Detect which cell encompasses the target text, then output its [x, y] center coordinate. 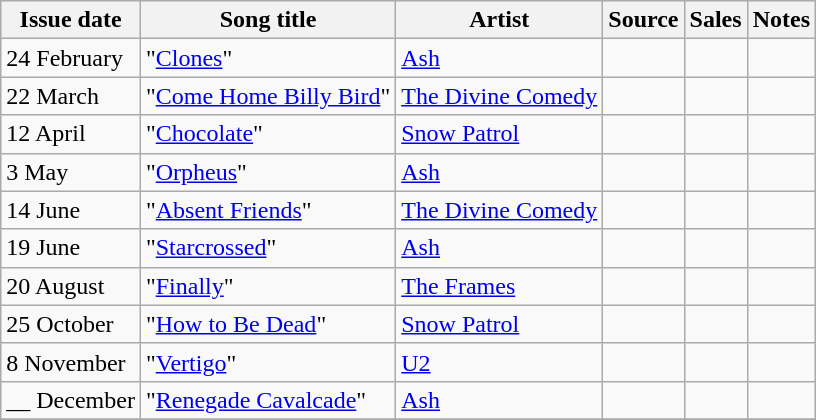
3 May [71, 172]
25 October [71, 324]
"Vertigo" [268, 362]
Notes [781, 20]
Source [644, 20]
__ December [71, 400]
8 November [71, 362]
"Clones" [268, 58]
12 April [71, 134]
14 June [71, 210]
Song title [268, 20]
"Absent Friends" [268, 210]
"Come Home Billy Bird" [268, 96]
Issue date [71, 20]
"How to Be Dead" [268, 324]
U2 [500, 362]
Artist [500, 20]
22 March [71, 96]
The Frames [500, 286]
20 August [71, 286]
24 February [71, 58]
19 June [71, 248]
"Starcrossed" [268, 248]
"Finally" [268, 286]
"Orpheus" [268, 172]
Sales [716, 20]
"Renegade Cavalcade" [268, 400]
"Chocolate" [268, 134]
